Detect which cell encompasses the target text, then output its (x, y) center coordinate. 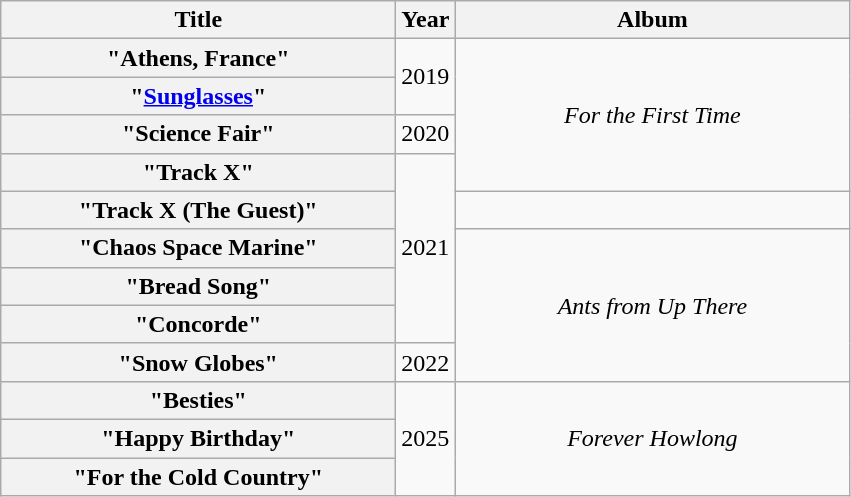
"Snow Globes" (198, 362)
Forever Howlong (652, 438)
"Track X" (198, 172)
Title (198, 20)
2019 (426, 77)
"Sunglasses" (198, 96)
"Besties" (198, 400)
Year (426, 20)
Ants from Up There (652, 305)
Album (652, 20)
2020 (426, 134)
"Track X (The Guest)" (198, 210)
"Bread Song" (198, 286)
"Chaos Space Marine" (198, 248)
For the First Time (652, 115)
"Athens, France" (198, 58)
2021 (426, 248)
2025 (426, 438)
"Concorde" (198, 324)
"Science Fair" (198, 134)
2022 (426, 362)
"For the Cold Country" (198, 477)
"Happy Birthday" (198, 438)
